Scan for the cell matching the given text and deliver its (x, y) coordinate at center. 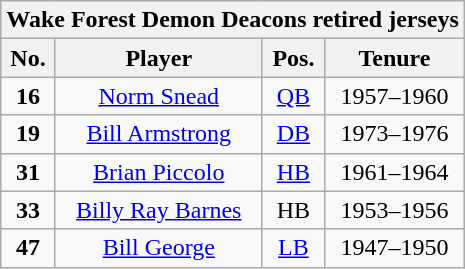
1947–1950 (395, 248)
Norm Snead (158, 96)
QB (293, 96)
Player (158, 58)
DB (293, 134)
33 (28, 210)
Wake Forest Demon Deacons retired jerseys (233, 20)
1961–1964 (395, 172)
Bill Armstrong (158, 134)
Brian Piccolo (158, 172)
1957–1960 (395, 96)
1973–1976 (395, 134)
47 (28, 248)
19 (28, 134)
16 (28, 96)
LB (293, 248)
1953–1956 (395, 210)
31 (28, 172)
No. (28, 58)
Bill George (158, 248)
Tenure (395, 58)
Billy Ray Barnes (158, 210)
Pos. (293, 58)
